Output the [X, Y] coordinate of the center of the cell containing the given text.  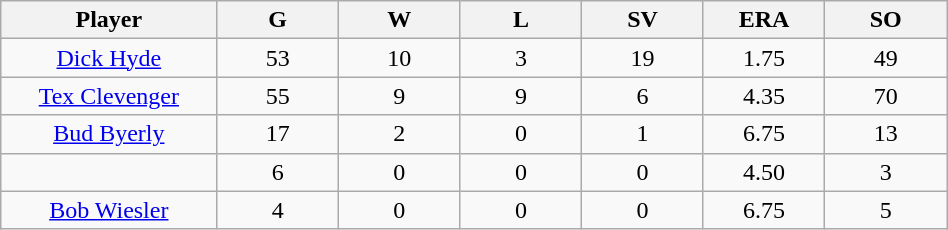
19 [643, 58]
2 [400, 134]
L [521, 20]
SO [886, 20]
49 [886, 58]
4.50 [764, 172]
55 [278, 96]
Dick Hyde [109, 58]
13 [886, 134]
4.35 [764, 96]
1.75 [764, 58]
Player [109, 20]
G [278, 20]
4 [278, 210]
W [400, 20]
17 [278, 134]
53 [278, 58]
10 [400, 58]
5 [886, 210]
Bud Byerly [109, 134]
70 [886, 96]
SV [643, 20]
1 [643, 134]
Tex Clevenger [109, 96]
ERA [764, 20]
Bob Wiesler [109, 210]
